Capture the cell that displays the provided text and extract its [X, Y] central coordinate. 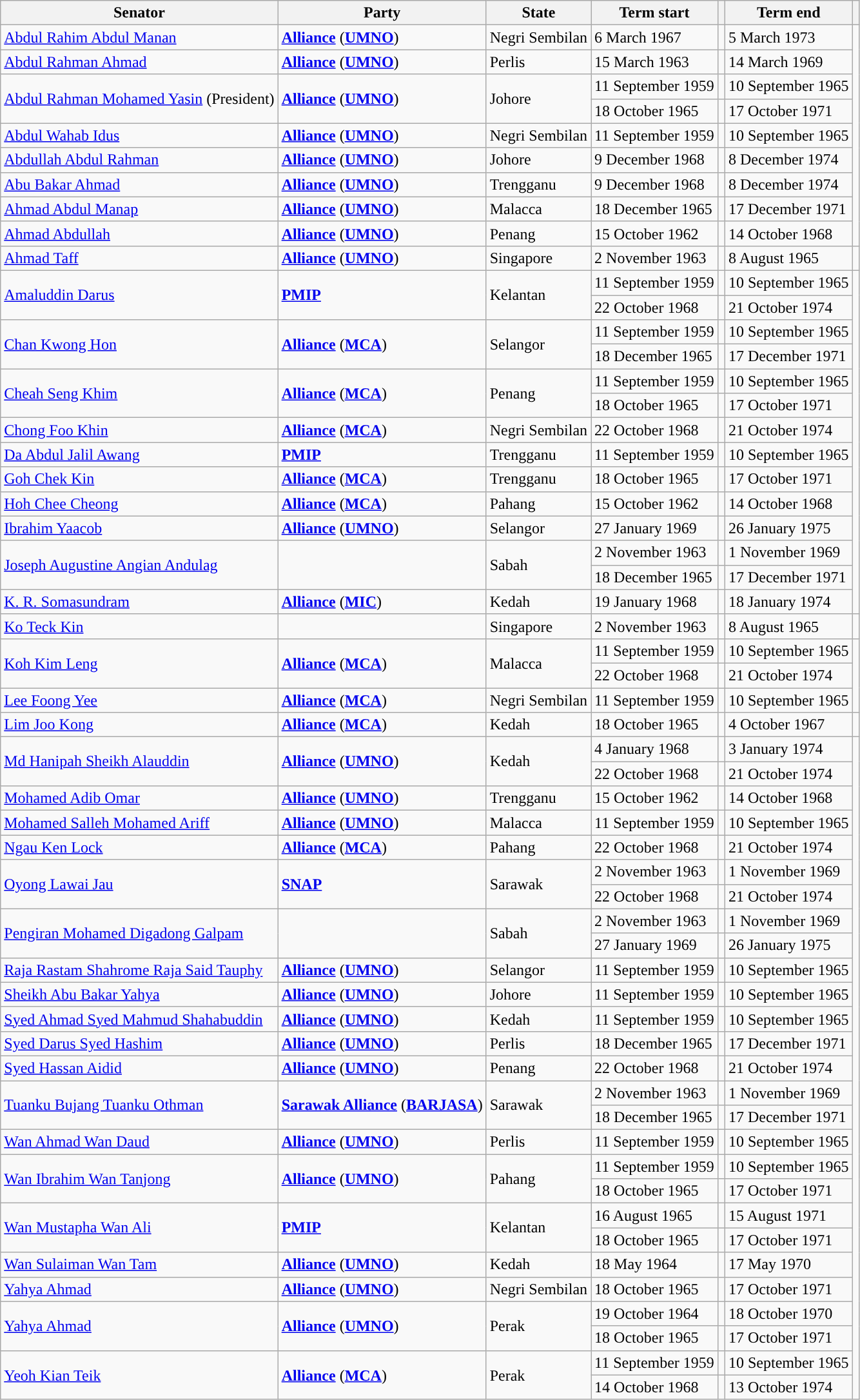
SNAP [382, 884]
Abdul Wahab Idus [139, 135]
Wan Mustapha Wan Ali [139, 1228]
Tuanku Bujang Tuanku Othman [139, 1105]
4 October 1967 [788, 725]
Term end [788, 13]
6 March 1967 [655, 37]
Yeoh Kian Teik [139, 1375]
13 October 1974 [788, 1387]
15 March 1963 [655, 62]
Term start [655, 13]
Wan Sulaiman Wan Tam [139, 1265]
Ahmad Abdullah [139, 233]
Pengiran Mohamed Digadong Galpam [139, 933]
5 March 1973 [788, 37]
Hoh Chee Cheong [139, 504]
Ahmad Abdul Manap [139, 209]
Sarawak Alliance (BARJASA) [382, 1105]
Party [382, 13]
4 January 1968 [655, 749]
Sheikh Abu Bakar Yahya [139, 994]
Alliance (MIC) [382, 602]
17 May 1970 [788, 1265]
19 January 1968 [655, 602]
Ngau Ken Lock [139, 847]
State [538, 13]
18 October 1970 [788, 1314]
Wan Ahmad Wan Daud [139, 1142]
14 March 1969 [788, 62]
Abdul Rahman Mohamed Yasin (President) [139, 99]
Chan Kwong Hon [139, 344]
Cheah Seng Khim [139, 393]
Chong Foo Khin [139, 430]
Abdullah Abdul Rahman [139, 160]
Ahmad Taff [139, 258]
18 May 1964 [655, 1265]
Goh Chek Kin [139, 479]
Raja Rastam Shahrome Raja Said Tauphy [139, 970]
Joseph Augustine Angian Andulag [139, 565]
Abdul Rahim Abdul Manan [139, 37]
19 October 1964 [655, 1314]
K. R. Somasundram [139, 602]
16 August 1965 [655, 1216]
Koh Kim Leng [139, 663]
Syed Hassan Aidid [139, 1068]
Syed Ahmad Syed Mahmud Shahabuddin [139, 1019]
Mohamed Adib Omar [139, 798]
Oyong Lawai Jau [139, 884]
18 January 1974 [788, 602]
Lim Joo Kong [139, 725]
Senator [139, 13]
15 August 1971 [788, 1216]
Ibrahim Yaacob [139, 528]
Da Abdul Jalil Awang [139, 455]
Abu Bakar Ahmad [139, 184]
Lee Foong Yee [139, 700]
Wan Ibrahim Wan Tanjong [139, 1179]
3 January 1974 [788, 749]
Ko Teck Kin [139, 626]
Abdul Rahman Ahmad [139, 62]
Md Hanipah Sheikh Alauddin [139, 762]
Mohamed Salleh Mohamed Ariff [139, 823]
Amaluddin Darus [139, 295]
Syed Darus Syed Hashim [139, 1043]
